Search for the cell housing the specified text and yield its [X, Y] center coordinate. 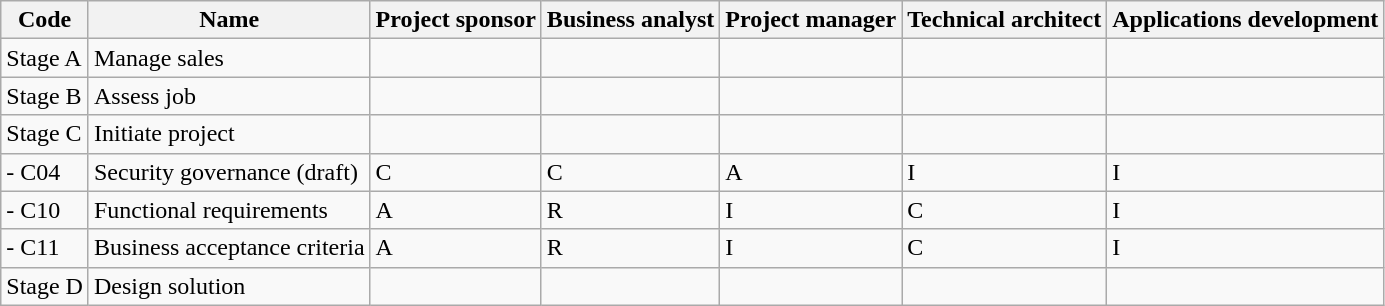
Manage sales [229, 58]
Stage B [45, 96]
Project manager [811, 20]
Name [229, 20]
Security governance (draft) [229, 172]
Assess job [229, 96]
- C10 [45, 210]
Initiate project [229, 134]
Project sponsor [456, 20]
- C11 [45, 248]
Stage D [45, 286]
Technical architect [1004, 20]
Business analyst [630, 20]
- C04 [45, 172]
Applications development [1246, 20]
Code [45, 20]
Functional requirements [229, 210]
Stage A [45, 58]
Stage C [45, 134]
Business acceptance criteria [229, 248]
Design solution [229, 286]
